Output the [x, y] coordinate of the center of the cell containing the given text.  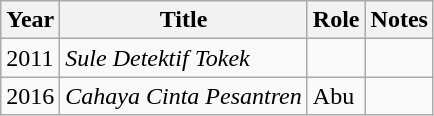
Title [184, 20]
Cahaya Cinta Pesantren [184, 96]
Notes [399, 20]
Year [30, 20]
2016 [30, 96]
2011 [30, 58]
Abu [336, 96]
Role [336, 20]
Sule Detektif Tokek [184, 58]
